Pinpoint the cell where the given text exists, returning its (X, Y) midpoint coordinate. 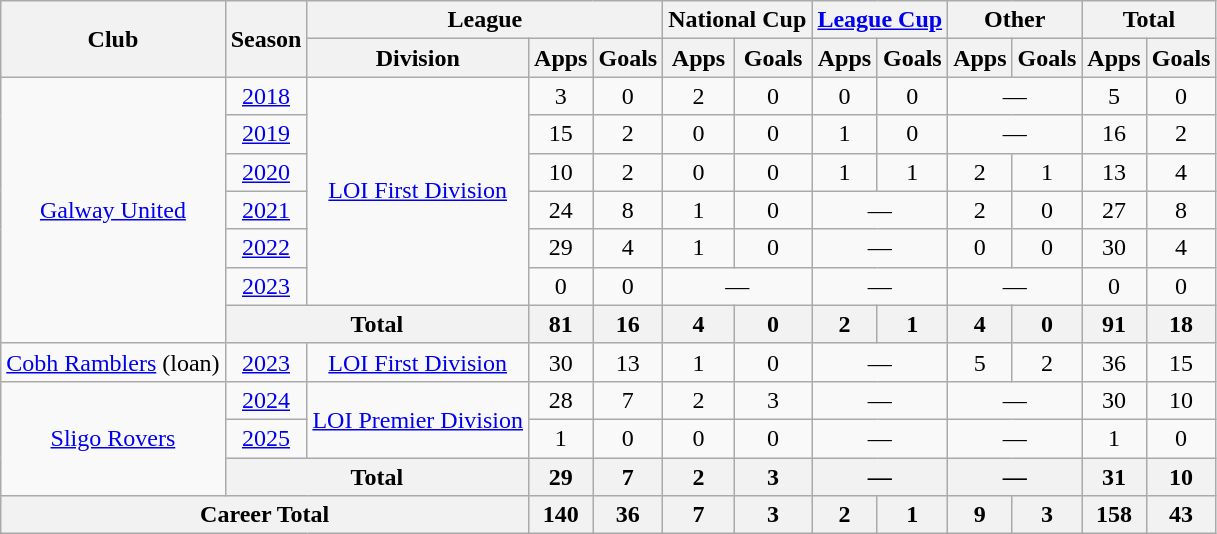
Other (1015, 20)
28 (561, 400)
2022 (266, 248)
LOI Premier Division (418, 419)
27 (1114, 210)
9 (980, 515)
24 (561, 210)
National Cup (738, 20)
140 (561, 515)
2018 (266, 96)
League Cup (880, 20)
158 (1114, 515)
2025 (266, 438)
2020 (266, 172)
18 (1181, 324)
Sligo Rovers (113, 438)
Division (418, 58)
2019 (266, 134)
91 (1114, 324)
81 (561, 324)
Career Total (265, 515)
2024 (266, 400)
Season (266, 39)
Club (113, 39)
Cobh Ramblers (loan) (113, 362)
2021 (266, 210)
43 (1181, 515)
31 (1114, 477)
League (485, 20)
Galway United (113, 210)
